Pinpoint the cell where the given text exists, returning its (X, Y) midpoint coordinate. 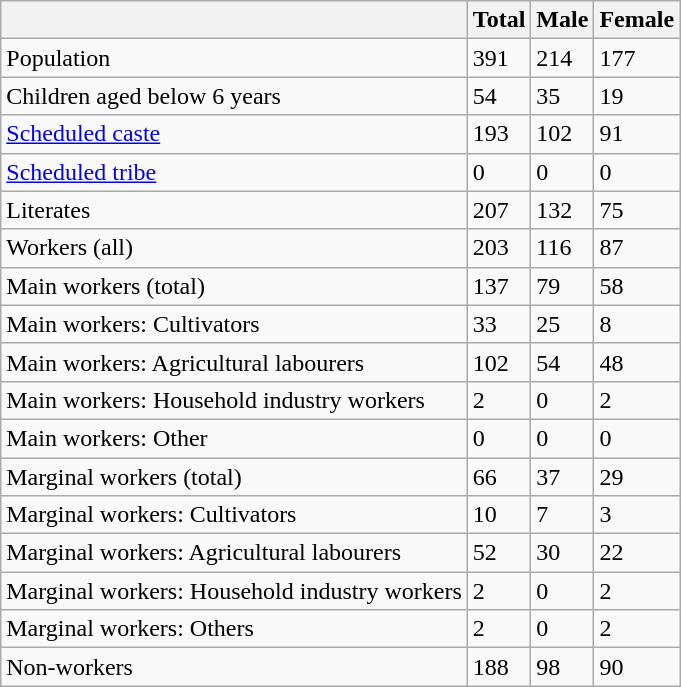
91 (637, 134)
3 (637, 515)
Scheduled caste (234, 134)
19 (637, 96)
Marginal workers: Cultivators (234, 515)
214 (562, 58)
22 (637, 553)
10 (499, 515)
25 (562, 324)
90 (637, 667)
Population (234, 58)
Main workers: Agricultural labourers (234, 362)
137 (499, 286)
52 (499, 553)
33 (499, 324)
Children aged below 6 years (234, 96)
Main workers: Other (234, 438)
Marginal workers: Household industry workers (234, 591)
Male (562, 20)
188 (499, 667)
Marginal workers (total) (234, 477)
Total (499, 20)
75 (637, 210)
Scheduled tribe (234, 172)
29 (637, 477)
Marginal workers: Agricultural labourers (234, 553)
98 (562, 667)
48 (637, 362)
Workers (all) (234, 248)
79 (562, 286)
30 (562, 553)
Main workers: Cultivators (234, 324)
132 (562, 210)
203 (499, 248)
7 (562, 515)
116 (562, 248)
87 (637, 248)
193 (499, 134)
58 (637, 286)
177 (637, 58)
37 (562, 477)
66 (499, 477)
Main workers (total) (234, 286)
391 (499, 58)
Female (637, 20)
207 (499, 210)
Literates (234, 210)
Main workers: Household industry workers (234, 400)
Marginal workers: Others (234, 629)
8 (637, 324)
35 (562, 96)
Non-workers (234, 667)
